For the text-containing cell, return its midpoint in [x, y] coordinate format. 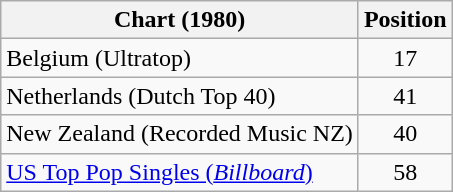
US Top Pop Singles (Billboard) [180, 172]
Chart (1980) [180, 20]
40 [405, 134]
58 [405, 172]
17 [405, 58]
Position [405, 20]
Belgium (Ultratop) [180, 58]
Netherlands (Dutch Top 40) [180, 96]
New Zealand (Recorded Music NZ) [180, 134]
41 [405, 96]
